Identify which cell holds the provided text, then report its (X, Y) central coordinate. 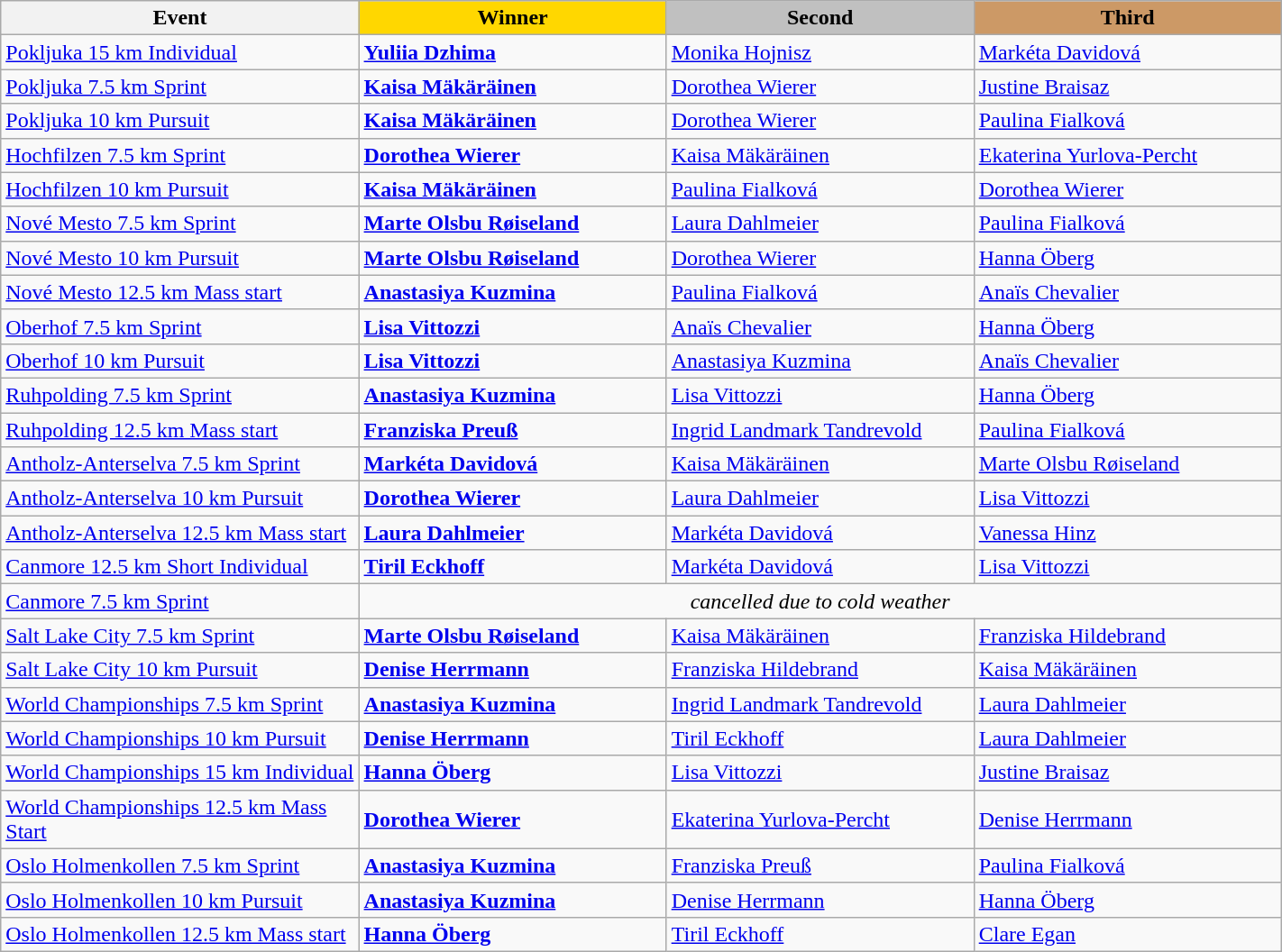
Oslo Holmenkollen 7.5 km Sprint (180, 865)
Pokljuka 15 km Individual (180, 52)
Pokljuka 10 km Pursuit (180, 121)
World Championships 12.5 km Mass Start (180, 819)
cancelled due to cold weather (820, 601)
Nové Mesto 10 km Pursuit (180, 258)
Event (180, 18)
Oslo Holmenkollen 12.5 km Mass start (180, 934)
World Championships 10 km Pursuit (180, 738)
Ruhpolding 12.5 km Mass start (180, 430)
Winner (512, 18)
Third (1127, 18)
Oberhof 7.5 km Sprint (180, 326)
Hochfilzen 7.5 km Sprint (180, 155)
Nové Mesto 7.5 km Sprint (180, 224)
Clare Egan (1127, 934)
Antholz-Anterselva 12.5 km Mass start (180, 533)
Pokljuka 7.5 km Sprint (180, 87)
Salt Lake City 10 km Pursuit (180, 670)
Vanessa Hinz (1127, 533)
World Championships 7.5 km Sprint (180, 704)
Yuliia Dzhima (512, 52)
Canmore 12.5 km Short Individual (180, 567)
Antholz-Anterselva 7.5 km Sprint (180, 464)
Second (820, 18)
Oslo Holmenkollen 10 km Pursuit (180, 900)
Canmore 7.5 km Sprint (180, 601)
Ruhpolding 7.5 km Sprint (180, 395)
Salt Lake City 7.5 km Sprint (180, 636)
World Championships 15 km Individual (180, 773)
Oberhof 10 km Pursuit (180, 361)
Hochfilzen 10 km Pursuit (180, 189)
Antholz-Anterselva 10 km Pursuit (180, 499)
Nové Mesto 12.5 km Mass start (180, 292)
Monika Hojnisz (820, 52)
